From the cell containing the given text, extract its center point as (x, y) coordinate. 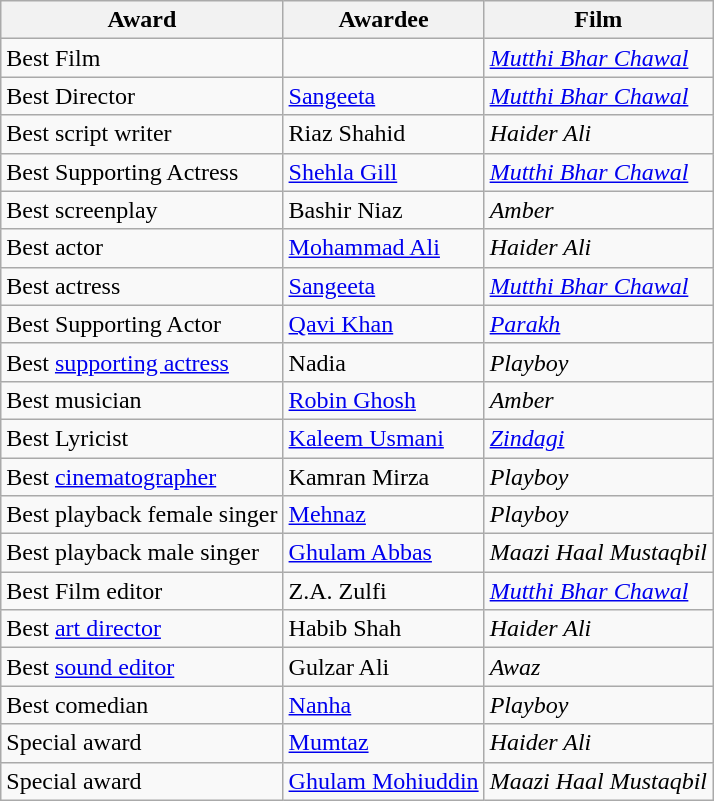
Ghulam Mohiuddin (384, 781)
Best Lyricist (142, 438)
Awaz (598, 667)
Awardee (384, 20)
Nanha (384, 705)
Habib Shah (384, 629)
Ghulam Abbas (384, 553)
Kamran Mirza (384, 477)
Bashir Niaz (384, 210)
Shehla Gill (384, 172)
Best cinematographer (142, 477)
Best Director (142, 96)
Best playback male singer (142, 553)
Riaz Shahid (384, 134)
Best playback female singer (142, 515)
Gulzar Ali (384, 667)
Kaleem Usmani (384, 438)
Best Film (142, 58)
Robin Ghosh (384, 400)
Best Film editor (142, 591)
Best sound editor (142, 667)
Best art director (142, 629)
Qavi Khan (384, 324)
Mohammad Ali (384, 248)
Zindagi (598, 438)
Mehnaz (384, 515)
Z.A. Zulfi (384, 591)
Best supporting actress (142, 362)
Best Supporting Actress (142, 172)
Film (598, 20)
Nadia (384, 362)
Best script writer (142, 134)
Best actress (142, 286)
Best Supporting Actor (142, 324)
Award (142, 20)
Best comedian (142, 705)
Best musician (142, 400)
Best screenplay (142, 210)
Mumtaz (384, 743)
Parakh (598, 324)
Best actor (142, 248)
